Provide the [x, y] coordinate of the cell's center where the given text is located.  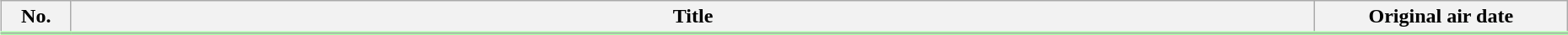
Title [692, 17]
Original air date [1441, 17]
No. [35, 17]
